Return the [x, y] coordinate for the center point of the cell that contains the specified text.  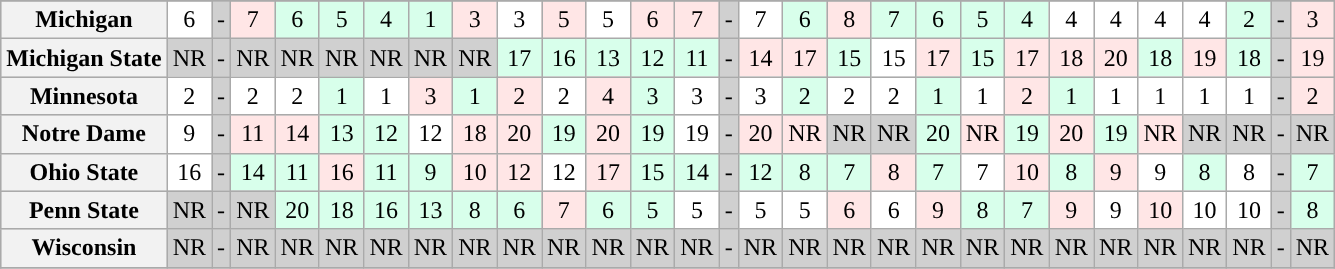
Michigan [84, 20]
Minnesota [84, 96]
Michigan State [84, 58]
Wisconsin [84, 248]
Penn State [84, 210]
Ohio State [84, 172]
Notre Dame [84, 134]
